Extract the (X, Y) coordinate from the center of the cell holding the provided text.  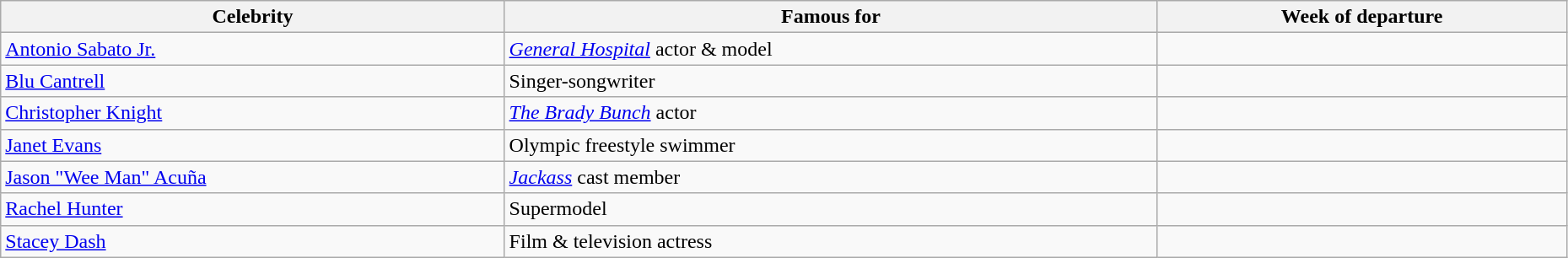
Olympic freestyle swimmer (831, 145)
Stacey Dash (253, 241)
Jackass cast member (831, 177)
Famous for (831, 17)
Jason "Wee Man" Acuña (253, 177)
The Brady Bunch actor (831, 113)
Supermodel (831, 209)
Janet Evans (253, 145)
Week of departure (1361, 17)
Celebrity (253, 17)
Christopher Knight (253, 113)
General Hospital actor & model (831, 49)
Antonio Sabato Jr. (253, 49)
Blu Cantrell (253, 81)
Rachel Hunter (253, 209)
Film & television actress (831, 241)
Singer-songwriter (831, 81)
